From the cell containing the given text, extract its center point as [X, Y] coordinate. 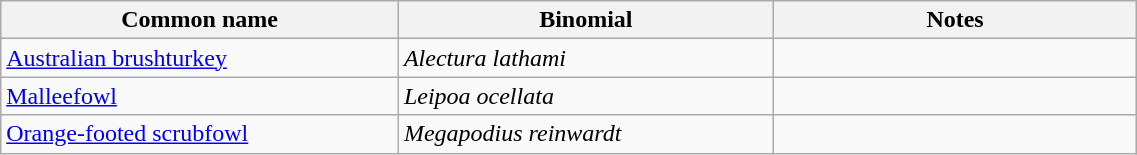
Notes [955, 20]
Binomial [586, 20]
Australian brushturkey [200, 58]
Leipoa ocellata [586, 96]
Common name [200, 20]
Megapodius reinwardt [586, 134]
Malleefowl [200, 96]
Orange-footed scrubfowl [200, 134]
Alectura lathami [586, 58]
